Provide the [x, y] coordinate of the cell's center where the given text is located.  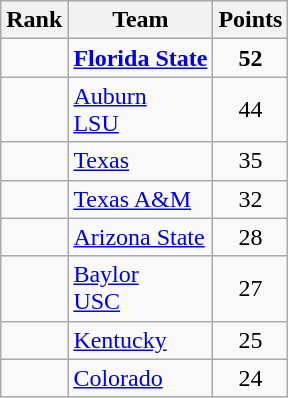
BaylorUSC [140, 288]
Kentucky [140, 340]
28 [250, 237]
44 [250, 110]
Texas A&M [140, 199]
Colorado [140, 378]
Arizona State [140, 237]
24 [250, 378]
35 [250, 161]
Texas [140, 161]
32 [250, 199]
Team [140, 20]
Points [250, 20]
AuburnLSU [140, 110]
52 [250, 58]
Florida State [140, 58]
27 [250, 288]
Rank [34, 20]
25 [250, 340]
